Output the [x, y] coordinate of the center of the cell containing the given text.  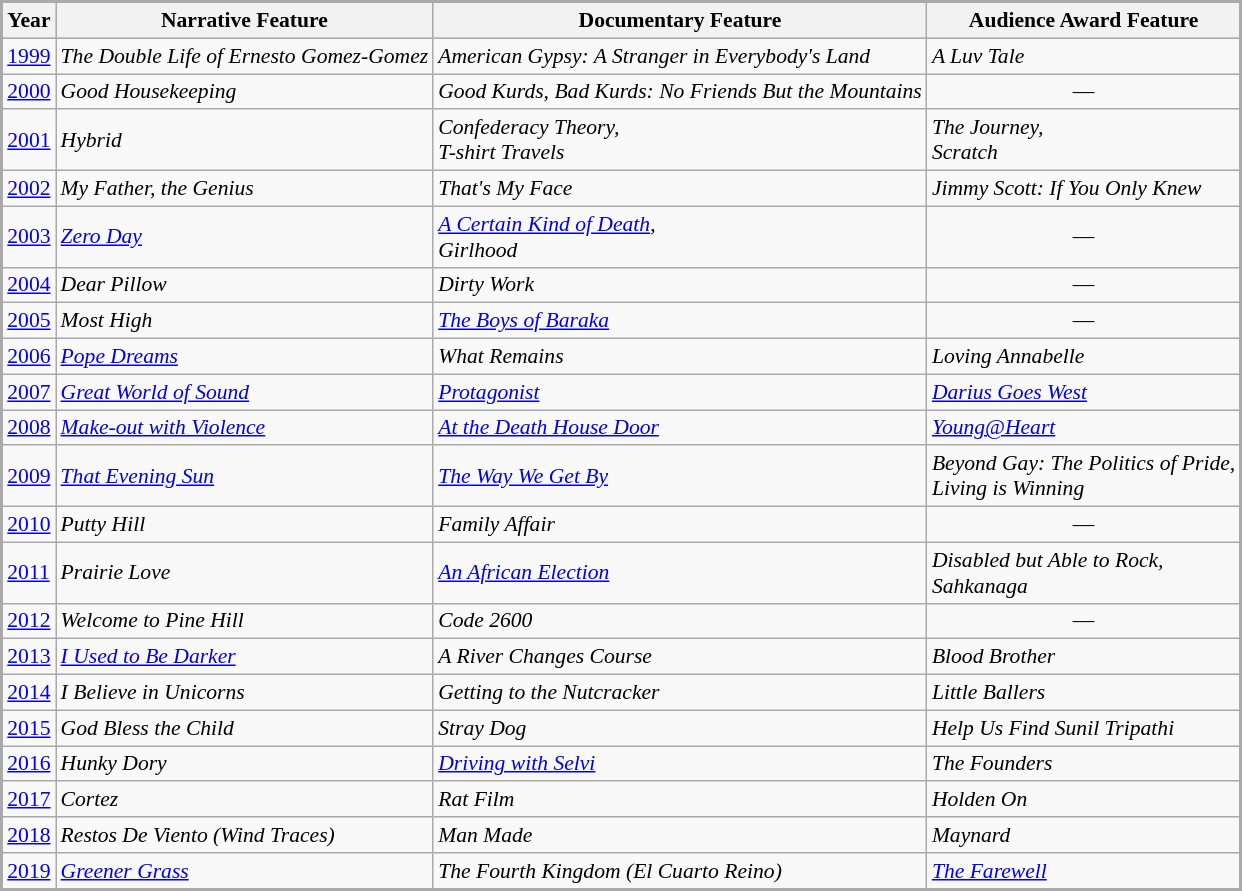
1999 [29, 56]
Dear Pillow [245, 285]
2019 [29, 871]
A Certain Kind of Death,Girlhood [680, 236]
Zero Day [245, 236]
I Believe in Unicorns [245, 693]
The Way We Get By [680, 476]
Jimmy Scott: If You Only Knew [1084, 189]
Most High [245, 321]
Narrative Feature [245, 20]
2010 [29, 525]
2000 [29, 92]
Young@Heart [1084, 428]
Confederacy Theory, T-shirt Travels [680, 140]
2015 [29, 728]
2002 [29, 189]
Great World of Sound [245, 392]
2013 [29, 657]
Loving Annabelle [1084, 357]
Man Made [680, 835]
Family Affair [680, 525]
Hybrid [245, 140]
2008 [29, 428]
The Journey, Scratch [1084, 140]
The Founders [1084, 764]
Restos De Viento (Wind Traces) [245, 835]
2007 [29, 392]
Audience Award Feature [1084, 20]
Help Us Find Sunil Tripathi [1084, 728]
2018 [29, 835]
That Evening Sun [245, 476]
Year [29, 20]
That's My Face [680, 189]
God Bless the Child [245, 728]
My Father, the Genius [245, 189]
Good Kurds, Bad Kurds: No Friends But the Mountains [680, 92]
At the Death House Door [680, 428]
Hunky Dory [245, 764]
Driving with Selvi [680, 764]
2011 [29, 572]
2003 [29, 236]
Rat Film [680, 800]
Beyond Gay: The Politics of Pride,Living is Winning [1084, 476]
The Double Life of Ernesto Gomez-Gomez [245, 56]
Maynard [1084, 835]
Disabled but Able to Rock,Sahkanaga [1084, 572]
A Luv Tale [1084, 56]
2017 [29, 800]
I Used to Be Darker [245, 657]
Blood Brother [1084, 657]
Prairie Love [245, 572]
Putty Hill [245, 525]
Greener Grass [245, 871]
Protagonist [680, 392]
Dirty Work [680, 285]
2016 [29, 764]
Documentary Feature [680, 20]
2001 [29, 140]
American Gypsy: A Stranger in Everybody's Land [680, 56]
Pope Dreams [245, 357]
Getting to the Nutcracker [680, 693]
Holden On [1084, 800]
Darius Goes West [1084, 392]
2014 [29, 693]
An African Election [680, 572]
Welcome to Pine Hill [245, 621]
2004 [29, 285]
2009 [29, 476]
The Fourth Kingdom (El Cuarto Reino) [680, 871]
Make-out with Violence [245, 428]
The Farewell [1084, 871]
Little Ballers [1084, 693]
2005 [29, 321]
Good Housekeeping [245, 92]
What Remains [680, 357]
Stray Dog [680, 728]
A River Changes Course [680, 657]
Cortez [245, 800]
2006 [29, 357]
The Boys of Baraka [680, 321]
2012 [29, 621]
Code 2600 [680, 621]
